Capture the cell that displays the provided text and extract its [x, y] central coordinate. 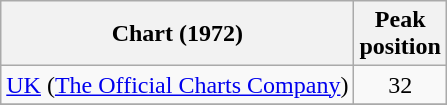
Chart (1972) [178, 34]
Peakposition [400, 34]
32 [400, 85]
UK (The Official Charts Company) [178, 85]
